Locate the cell with the specified text and output its [x, y] center coordinate. 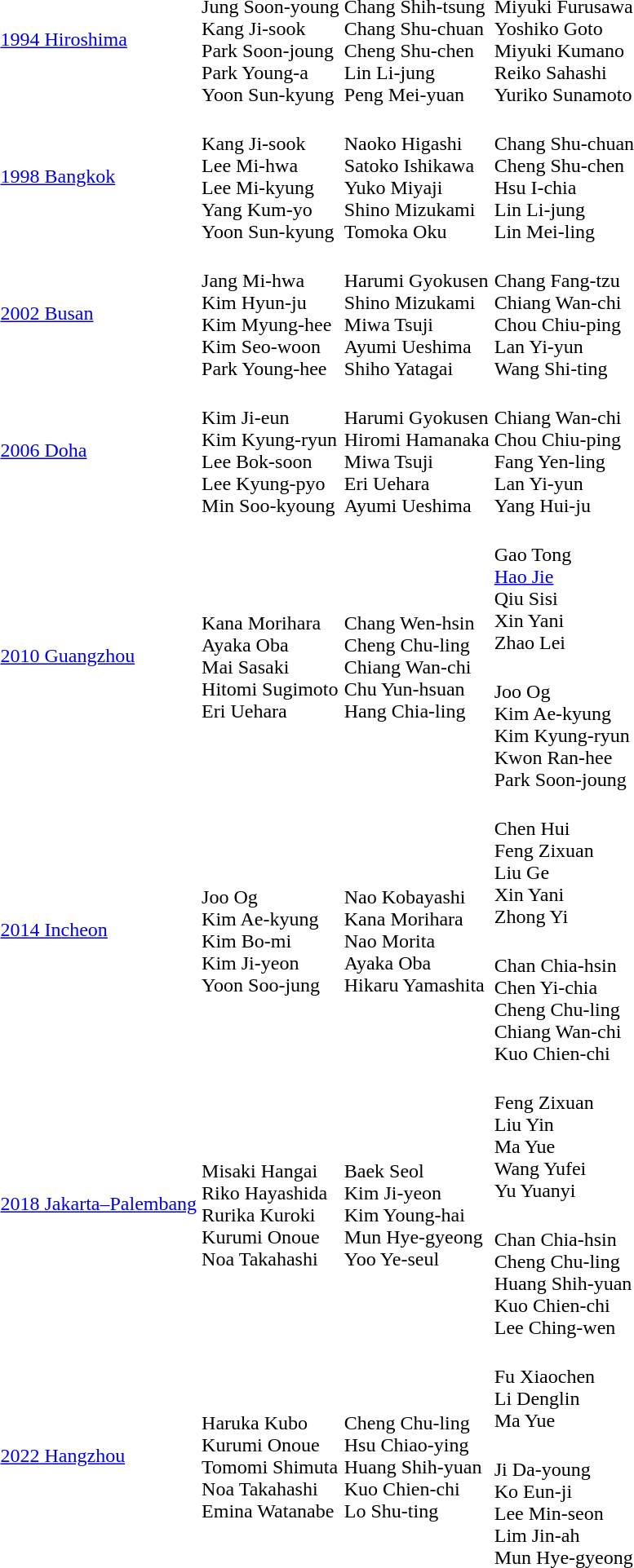
Baek SeolKim Ji-yeonKim Young-haiMun Hye-gyeongYoo Ye-seul [416, 1204]
Kim Ji-eunKim Kyung-ryunLee Bok-soonLee Kyung-pyoMin Soo-kyoung [271, 450]
Naoko HigashiSatoko IshikawaYuko MiyajiShino MizukamiTomoka Oku [416, 176]
Misaki HangaiRiko HayashidaRurika KurokiKurumi OnoueNoa Takahashi [271, 1204]
Chang Wen-hsinCheng Chu-lingChiang Wan-chiChu Yun-hsuanHang Chia-ling [416, 656]
Joo OgKim Ae-kyungKim Bo-miKim Ji-yeonYoon Soo-jung [271, 930]
Nao KobayashiKana MoriharaNao MoritaAyaka ObaHikaru Yamashita [416, 930]
Harumi GyokusenShino MizukamiMiwa TsujiAyumi UeshimaShiho Yatagai [416, 313]
Kang Ji-sookLee Mi-hwaLee Mi-kyungYang Kum-yoYoon Sun-kyung [271, 176]
Kana MoriharaAyaka ObaMai SasakiHitomi SugimotoEri Uehara [271, 656]
Harumi GyokusenHiromi HamanakaMiwa TsujiEri UeharaAyumi Ueshima [416, 450]
Jang Mi-hwaKim Hyun-juKim Myung-heeKim Seo-woonPark Young-hee [271, 313]
